Capture the cell that displays the provided text and extract its (X, Y) central coordinate. 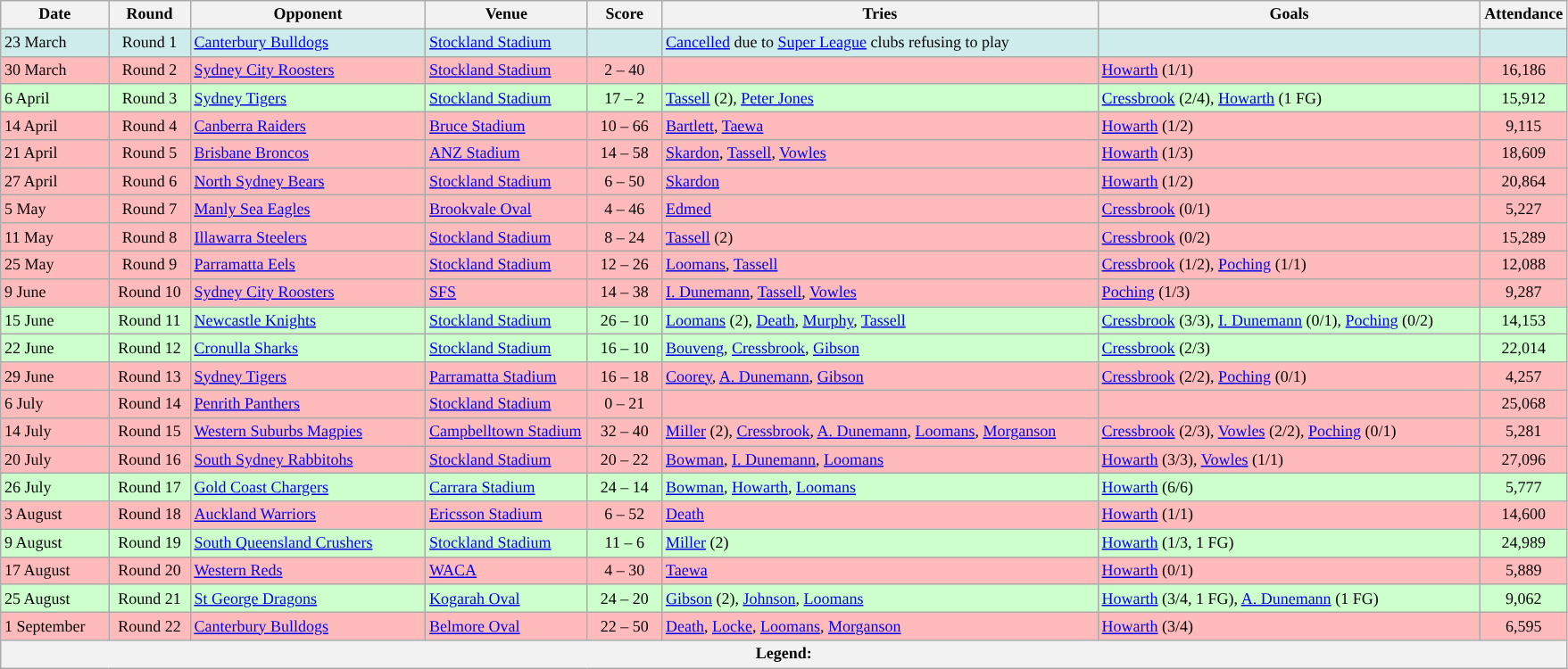
Kogarah Oval (507, 598)
Bruce Stadium (507, 125)
Round 18 (150, 516)
Miller (2) (880, 542)
Round 17 (150, 487)
Round 14 (150, 403)
17 – 2 (625, 98)
4,257 (1524, 376)
5,889 (1524, 571)
22 – 50 (625, 626)
Carrara Stadium (507, 487)
Parramatta Eels (308, 264)
14,600 (1524, 516)
Tassell (2) (880, 237)
Brisbane Broncos (308, 153)
Round 3 (150, 98)
Howarth (3/4, 1 FG), A. Dunemann (1 FG) (1289, 598)
Gibson (2), Johnson, Loomans (880, 598)
Venue (507, 14)
Death, Locke, Loomans, Morganson (880, 626)
29 June (55, 376)
I. Dunemann, Tassell, Vowles (880, 293)
Bowman, I. Dunemann, Loomans (880, 460)
30 March (55, 70)
ANZ Stadium (507, 153)
Western Reds (308, 571)
2 – 40 (625, 70)
14,153 (1524, 321)
Gold Coast Chargers (308, 487)
8 – 24 (625, 237)
16 – 18 (625, 376)
11 – 6 (625, 542)
Round 6 (150, 182)
25 August (55, 598)
14 – 38 (625, 293)
Howarth (0/1) (1289, 571)
24 – 14 (625, 487)
14 April (55, 125)
Cressbrook (2/4), Howarth (1 FG) (1289, 98)
Round 7 (150, 209)
South Queensland Crushers (308, 542)
Edmed (880, 209)
10 – 66 (625, 125)
Loomans (2), Death, Murphy, Tassell (880, 321)
24,989 (1524, 542)
4 – 46 (625, 209)
Belmore Oval (507, 626)
Manly Sea Eagles (308, 209)
9 August (55, 542)
Cressbrook (3/3), I. Dunemann (0/1), Poching (0/2) (1289, 321)
Round 15 (150, 432)
6,595 (1524, 626)
Howarth (1/3, 1 FG) (1289, 542)
17 August (55, 571)
4 – 30 (625, 571)
Parramatta Stadium (507, 376)
Cressbrook (1/2), Poching (1/1) (1289, 264)
27,096 (1524, 460)
Skardon (880, 182)
Howarth (1/3) (1289, 153)
Tassell (2), Peter Jones (880, 98)
Cressbrook (0/2) (1289, 237)
20 July (55, 460)
18,609 (1524, 153)
Round 4 (150, 125)
6 – 50 (625, 182)
Round (150, 14)
Bartlett, Taewa (880, 125)
Newcastle Knights (308, 321)
27 April (55, 182)
Poching (1/3) (1289, 293)
Ericsson Stadium (507, 516)
5,777 (1524, 487)
Auckland Warriors (308, 516)
Round 11 (150, 321)
12,088 (1524, 264)
Cancelled due to Super League clubs refusing to play (880, 43)
6 July (55, 403)
15 June (55, 321)
1 September (55, 626)
Score (625, 14)
22 June (55, 348)
32 – 40 (625, 432)
Canberra Raiders (308, 125)
Taewa (880, 571)
14 July (55, 432)
Round 9 (150, 264)
Howarth (3/4) (1289, 626)
12 – 26 (625, 264)
Cressbrook (2/2), Poching (0/1) (1289, 376)
North Sydney Bears (308, 182)
Round 20 (150, 571)
9,287 (1524, 293)
Round 10 (150, 293)
21 April (55, 153)
Western Suburbs Magpies (308, 432)
Cressbrook (0/1) (1289, 209)
26 July (55, 487)
South Sydney Rabbitohs (308, 460)
Tries (880, 14)
15,289 (1524, 237)
16 – 10 (625, 348)
22,014 (1524, 348)
20,864 (1524, 182)
0 – 21 (625, 403)
SFS (507, 293)
16,186 (1524, 70)
Opponent (308, 14)
Death (880, 516)
23 March (55, 43)
Illawarra Steelers (308, 237)
15,912 (1524, 98)
Round 19 (150, 542)
Round 22 (150, 626)
Howarth (6/6) (1289, 487)
26 – 10 (625, 321)
24 – 20 (625, 598)
St George Dragons (308, 598)
Round 1 (150, 43)
Round 13 (150, 376)
Round 2 (150, 70)
25,068 (1524, 403)
Campbelltown Stadium (507, 432)
25 May (55, 264)
Brookvale Oval (507, 209)
Loomans, Tassell (880, 264)
Penrith Panthers (308, 403)
Bouveng, Cressbrook, Gibson (880, 348)
9,062 (1524, 598)
Cressbrook (2/3) (1289, 348)
Bowman, Howarth, Loomans (880, 487)
6 – 52 (625, 516)
Date (55, 14)
Round 21 (150, 598)
3 August (55, 516)
Round 8 (150, 237)
5,227 (1524, 209)
Miller (2), Cressbrook, A. Dunemann, Loomans, Morganson (880, 432)
9 June (55, 293)
Round 12 (150, 348)
WACA (507, 571)
14 – 58 (625, 153)
Attendance (1524, 14)
5 May (55, 209)
Cronulla Sharks (308, 348)
Cressbrook (2/3), Vowles (2/2), Poching (0/1) (1289, 432)
Round 5 (150, 153)
11 May (55, 237)
6 April (55, 98)
9,115 (1524, 125)
Goals (1289, 14)
20 – 22 (625, 460)
Howarth (3/3), Vowles (1/1) (1289, 460)
Skardon, Tassell, Vowles (880, 153)
Round 16 (150, 460)
Coorey, A. Dunemann, Gibson (880, 376)
Legend: (784, 655)
5,281 (1524, 432)
